Find where the given text appears and provide that cell's center as (X, Y) coordinate. 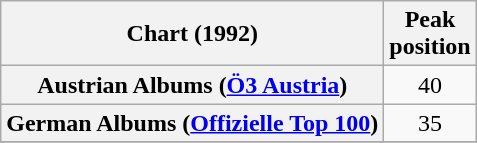
40 (430, 85)
Peakposition (430, 34)
35 (430, 123)
Austrian Albums (Ö3 Austria) (192, 85)
German Albums (Offizielle Top 100) (192, 123)
Chart (1992) (192, 34)
